Output the (X, Y) coordinate of the center of the cell containing the given text.  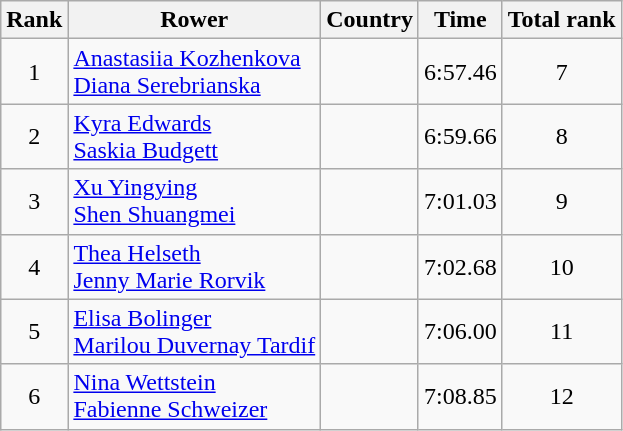
7 (562, 72)
1 (34, 72)
Total rank (562, 20)
7:02.68 (460, 266)
Time (460, 20)
Rower (194, 20)
11 (562, 332)
6:59.66 (460, 136)
4 (34, 266)
6:57.46 (460, 72)
7:08.85 (460, 396)
Elisa BolingerMarilou Duvernay Tardif (194, 332)
6 (34, 396)
Thea HelsethJenny Marie Rorvik (194, 266)
5 (34, 332)
Rank (34, 20)
Xu YingyingShen Shuangmei (194, 202)
7:01.03 (460, 202)
12 (562, 396)
7:06.00 (460, 332)
3 (34, 202)
Kyra EdwardsSaskia Budgett (194, 136)
9 (562, 202)
10 (562, 266)
Anastasiia KozhenkovaDiana Serebrianska (194, 72)
8 (562, 136)
2 (34, 136)
Country (370, 20)
Nina WettsteinFabienne Schweizer (194, 396)
